Identify which cell holds the provided text, then report its [X, Y] central coordinate. 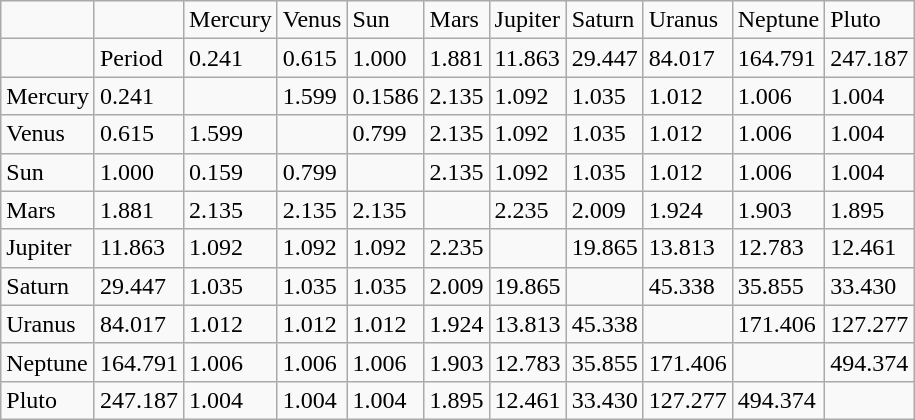
0.1586 [386, 96]
Period [138, 58]
0.159 [231, 172]
